For the text-containing cell, return its midpoint in (X, Y) coordinate format. 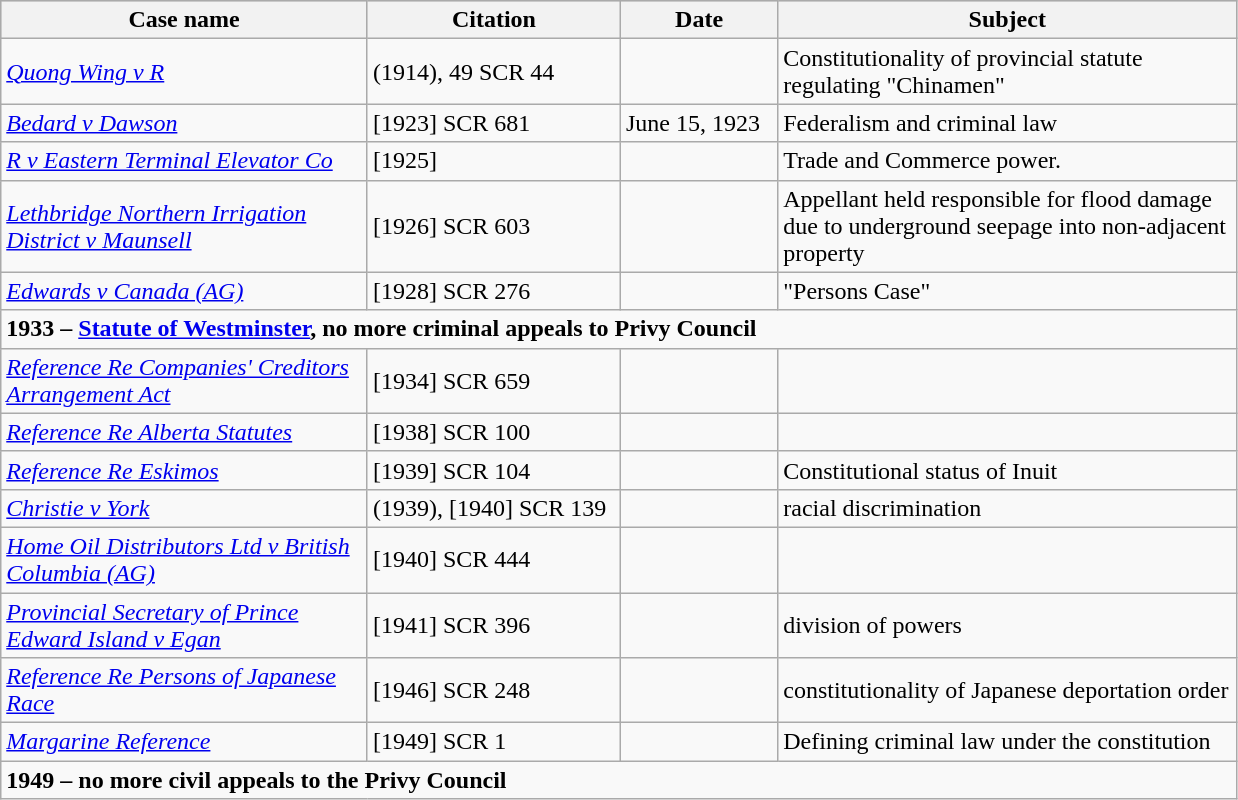
June 15, 1923 (698, 123)
Provincial Secretary of Prince Edward Island v Egan (184, 624)
"Persons Case" (1008, 291)
Federalism and criminal law (1008, 123)
[1926] SCR 603 (494, 226)
Trade and Commerce power. (1008, 161)
1949 – no more civil appeals to the Privy Council (619, 780)
racial discrimination (1008, 508)
Christie v York (184, 508)
Subject (1008, 20)
Reference Re Persons of Japanese Race (184, 690)
Edwards v Canada (AG) (184, 291)
Reference Re Eskimos (184, 470)
Home Oil Distributors Ltd v British Columbia (AG) (184, 560)
Reference Re Alberta Statutes (184, 432)
Appellant held responsible for flood damage due to underground seepage into non-adjacent property (1008, 226)
[1940] SCR 444 (494, 560)
[1939] SCR 104 (494, 470)
[1928] SCR 276 (494, 291)
constitutionality of Japanese deportation order (1008, 690)
Quong Wing v R (184, 72)
Citation (494, 20)
Defining criminal law under the constitution (1008, 742)
Constitutional status of Inuit (1008, 470)
division of powers (1008, 624)
[1938] SCR 100 (494, 432)
(1939), [1940] SCR 139 (494, 508)
[1934] SCR 659 (494, 380)
[1941] SCR 396 (494, 624)
Margarine Reference (184, 742)
R v Eastern Terminal Elevator Co (184, 161)
Case name (184, 20)
Reference Re Companies' Creditors Arrangement Act (184, 380)
1933 – Statute of Westminster, no more criminal appeals to Privy Council (619, 329)
[1946] SCR 248 (494, 690)
[1925] (494, 161)
(1914), 49 SCR 44 (494, 72)
[1949] SCR 1 (494, 742)
Constitutionality of provincial statute regulating "Chinamen" (1008, 72)
[1923] SCR 681 (494, 123)
Lethbridge Northern Irrigation District v Maunsell (184, 226)
Bedard v Dawson (184, 123)
Date (698, 20)
